Pinpoint the cell where the given text exists, returning its [x, y] midpoint coordinate. 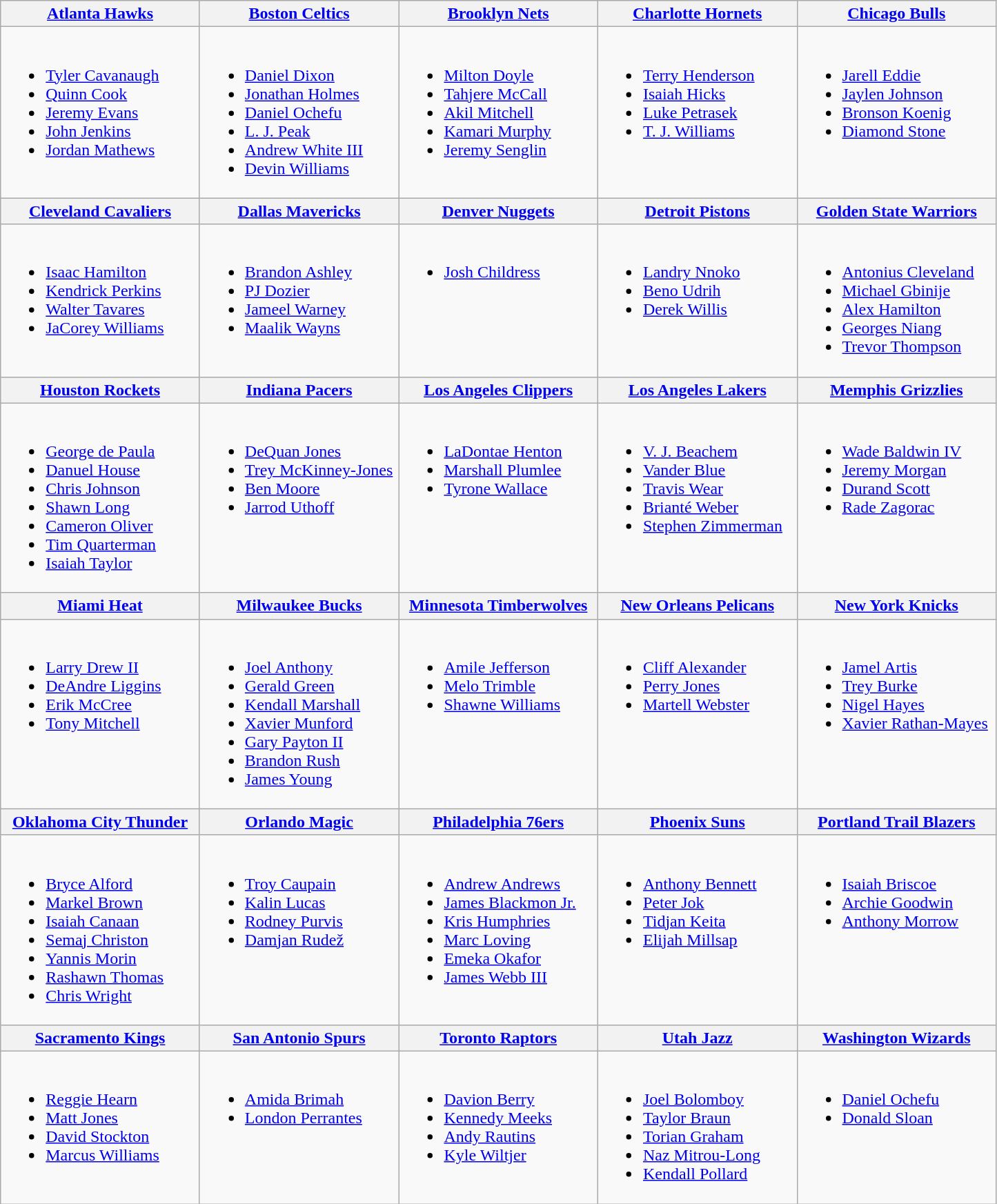
Terry HendersonIsaiah HicksLuke PetrasekT. J. Williams [697, 112]
Anthony BennettPeter JokTidjan KeitaElijah Millsap [697, 930]
Bryce AlfordMarkel BrownIsaiah CanaanSemaj ChristonYannis MorinRashawn ThomasChris Wright [101, 930]
Cliff AlexanderPerry JonesMartell Webster [697, 713]
Orlando Magic [299, 822]
Charlotte Hornets [697, 14]
Cleveland Cavaliers [101, 211]
Atlanta Hawks [101, 14]
Davion BerryKennedy MeeksAndy RautinsKyle Wiltjer [498, 1127]
Memphis Grizzlies [897, 390]
Larry Drew IIDeAndre LigginsErik McCreeTony Mitchell [101, 713]
Amile JeffersonMelo TrimbleShawne Williams [498, 713]
Landry NnokoBeno UdrihDerek Willis [697, 301]
Troy CaupainKalin LucasRodney PurvisDamjan Rudež [299, 930]
Los Angeles Lakers [697, 390]
LaDontae HentonMarshall PlumleeTyrone Wallace [498, 498]
Phoenix Suns [697, 822]
Dallas Mavericks [299, 211]
Oklahoma City Thunder [101, 822]
DeQuan JonesTrey McKinney-JonesBen MooreJarrod Uthoff [299, 498]
Golden State Warriors [897, 211]
V. J. BeachemVander BlueTravis WearBrianté WeberStephen Zimmerman [697, 498]
New York Knicks [897, 606]
New Orleans Pelicans [697, 606]
Antonius ClevelandMichael GbinijeAlex HamiltonGeorges NiangTrevor Thompson [897, 301]
Detroit Pistons [697, 211]
Utah Jazz [697, 1038]
Joel BolomboyTaylor BraunTorian GrahamNaz Mitrou-LongKendall Pollard [697, 1127]
Portland Trail Blazers [897, 822]
Indiana Pacers [299, 390]
Miami Heat [101, 606]
Jamel ArtisTrey BurkeNigel HayesXavier Rathan-Mayes [897, 713]
Jarell EddieJaylen JohnsonBronson KoenigDiamond Stone [897, 112]
Chicago Bulls [897, 14]
Washington Wizards [897, 1038]
Minnesota Timberwolves [498, 606]
Brandon AshleyPJ DozierJameel WarneyMaalik Wayns [299, 301]
San Antonio Spurs [299, 1038]
Daniel DixonJonathan HolmesDaniel OchefuL. J. PeakAndrew White IIIDevin Williams [299, 112]
Philadelphia 76ers [498, 822]
George de PaulaDanuel HouseChris JohnsonShawn LongCameron OliverTim QuartermanIsaiah Taylor [101, 498]
Wade Baldwin IVJeremy MorganDurand ScottRade Zagorac [897, 498]
Milwaukee Bucks [299, 606]
Brooklyn Nets [498, 14]
Reggie HearnMatt JonesDavid StocktonMarcus Williams [101, 1127]
Tyler CavanaughQuinn CookJeremy EvansJohn JenkinsJordan Mathews [101, 112]
Boston Celtics [299, 14]
Toronto Raptors [498, 1038]
Joel AnthonyGerald GreenKendall MarshallXavier MunfordGary Payton IIBrandon RushJames Young [299, 713]
Los Angeles Clippers [498, 390]
Isaiah BriscoeArchie GoodwinAnthony Morrow [897, 930]
Denver Nuggets [498, 211]
Josh Childress [498, 301]
Amida BrimahLondon Perrantes [299, 1127]
Houston Rockets [101, 390]
Daniel OchefuDonald Sloan [897, 1127]
Isaac HamiltonKendrick PerkinsWalter TavaresJaCorey Williams [101, 301]
Andrew AndrewsJames Blackmon Jr.Kris HumphriesMarc LovingEmeka OkaforJames Webb III [498, 930]
Sacramento Kings [101, 1038]
Milton DoyleTahjere McCallAkil MitchellKamari MurphyJeremy Senglin [498, 112]
